Search for the cell housing the specified text and yield its [X, Y] center coordinate. 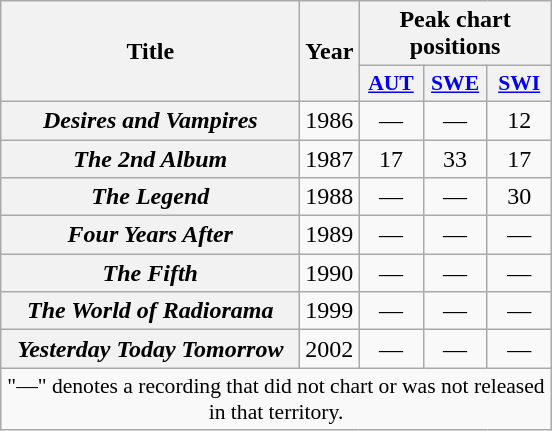
Title [150, 52]
The Legend [150, 197]
The 2nd Album [150, 159]
AUT [391, 84]
Year [330, 52]
1986 [330, 120]
12 [519, 120]
1990 [330, 273]
"—" denotes a recording that did not chart or was not released in that territory. [276, 398]
Desires and Vampires [150, 120]
Four Years After [150, 235]
SWI [519, 84]
1989 [330, 235]
1999 [330, 311]
33 [455, 159]
The World of Radiorama [150, 311]
1987 [330, 159]
Peak chart positions [455, 34]
1988 [330, 197]
Yesterday Today Tomorrow [150, 349]
SWE [455, 84]
2002 [330, 349]
The Fifth [150, 273]
30 [519, 197]
